Detect which cell encompasses the target text, then output its [X, Y] center coordinate. 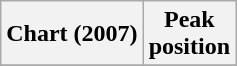
Chart (2007) [72, 34]
Peakposition [189, 34]
